Find where the given text appears and provide that cell's center as [X, Y] coordinate. 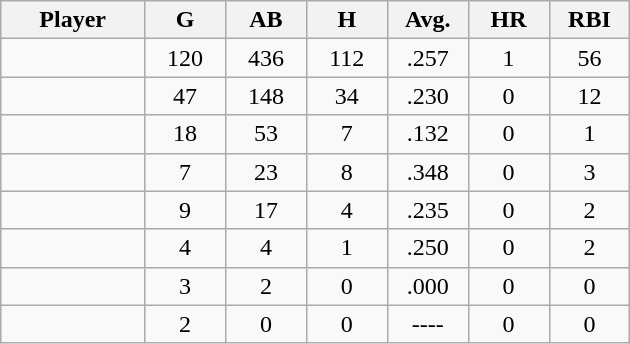
9 [186, 210]
AB [266, 20]
56 [590, 58]
RBI [590, 20]
.230 [428, 96]
53 [266, 134]
18 [186, 134]
47 [186, 96]
8 [346, 172]
.000 [428, 286]
23 [266, 172]
17 [266, 210]
H [346, 20]
Player [73, 20]
.132 [428, 134]
34 [346, 96]
.348 [428, 172]
G [186, 20]
.250 [428, 248]
436 [266, 58]
HR [508, 20]
.257 [428, 58]
120 [186, 58]
112 [346, 58]
12 [590, 96]
---- [428, 324]
148 [266, 96]
.235 [428, 210]
Avg. [428, 20]
